Extract the [x, y] coordinate from the center of the cell holding the provided text.  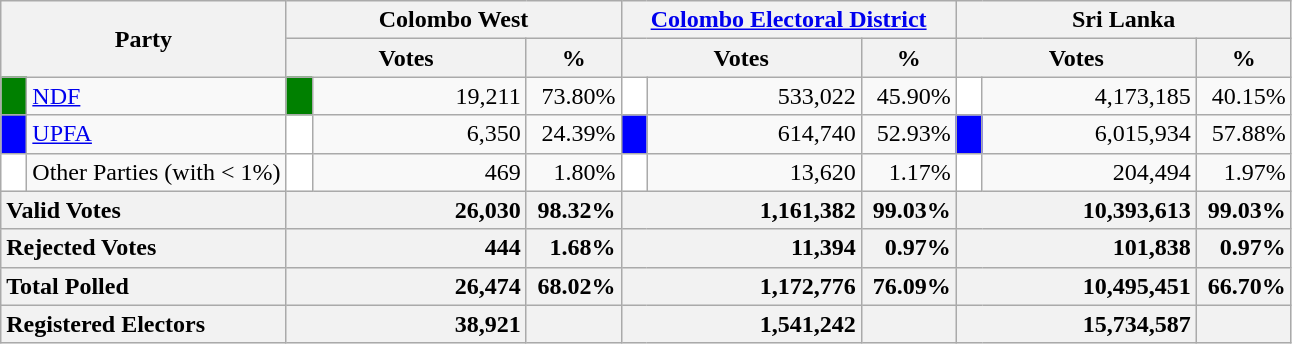
204,494 [1089, 172]
19,211 [419, 96]
6,350 [419, 134]
24.39% [574, 134]
10,393,613 [1076, 210]
Other Parties (with < 1%) [156, 172]
13,620 [754, 172]
66.70% [1244, 286]
469 [419, 172]
98.32% [574, 210]
76.09% [908, 286]
Rejected Votes [144, 248]
26,474 [406, 286]
57.88% [1244, 134]
1.97% [1244, 172]
68.02% [574, 286]
UPFA [156, 134]
614,740 [754, 134]
1.68% [574, 248]
11,394 [741, 248]
1,161,382 [741, 210]
40.15% [1244, 96]
Total Polled [144, 286]
4,173,185 [1089, 96]
Colombo West [454, 20]
1,172,776 [741, 286]
Party [144, 39]
1.80% [574, 172]
45.90% [908, 96]
6,015,934 [1089, 134]
1.17% [908, 172]
1,541,242 [741, 324]
73.80% [574, 96]
533,022 [754, 96]
52.93% [908, 134]
Registered Electors [144, 324]
38,921 [406, 324]
Sri Lanka [1124, 20]
NDF [156, 96]
26,030 [406, 210]
444 [406, 248]
Colombo Electoral District [788, 20]
101,838 [1076, 248]
15,734,587 [1076, 324]
Valid Votes [144, 210]
10,495,451 [1076, 286]
